Scan for the cell matching the given text and deliver its [X, Y] coordinate at center. 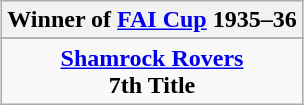
Winner of FAI Cup 1935–36 [152, 20]
Shamrock Rovers7th Title [152, 72]
